Pinpoint the cell where the given text exists, returning its (X, Y) midpoint coordinate. 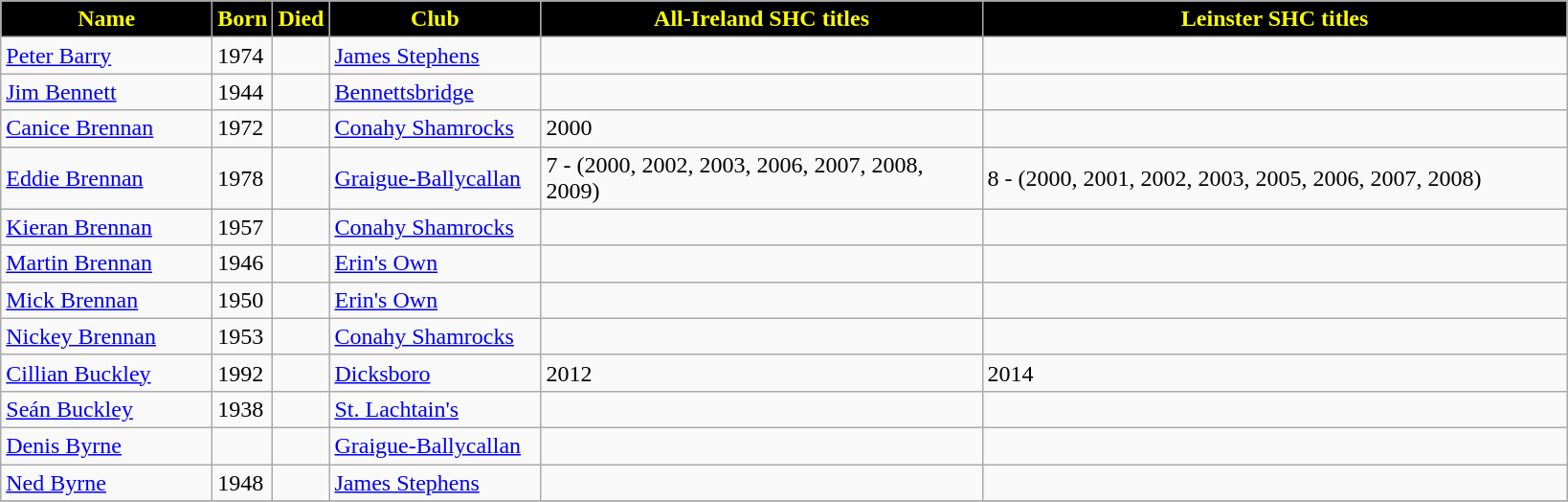
Leinster SHC titles (1275, 19)
Born (243, 19)
1992 (243, 373)
7 - (2000, 2002, 2003, 2006, 2007, 2008, 2009) (762, 178)
Canice Brennan (107, 128)
2014 (1275, 373)
Bennettsbridge (435, 92)
Mick Brennan (107, 300)
2012 (762, 373)
1946 (243, 263)
1974 (243, 56)
Nickey Brennan (107, 336)
St. Lachtain's (435, 409)
1953 (243, 336)
Name (107, 19)
All-Ireland SHC titles (762, 19)
Dicksboro (435, 373)
Jim Bennett (107, 92)
Died (301, 19)
1950 (243, 300)
1944 (243, 92)
8 - (2000, 2001, 2002, 2003, 2005, 2006, 2007, 2008) (1275, 178)
1972 (243, 128)
1938 (243, 409)
Kieran Brennan (107, 227)
Martin Brennan (107, 263)
1957 (243, 227)
1948 (243, 482)
Cillian Buckley (107, 373)
1978 (243, 178)
2000 (762, 128)
Ned Byrne (107, 482)
Denis Byrne (107, 445)
Club (435, 19)
Peter Barry (107, 56)
Eddie Brennan (107, 178)
Seán Buckley (107, 409)
